Return the [X, Y] coordinate for the center point of the cell that contains the specified text.  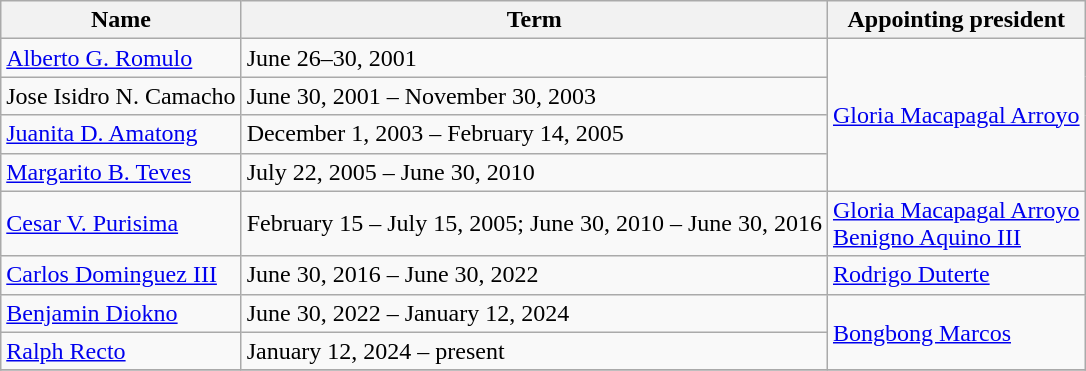
Name [121, 20]
July 22, 2005 – June 30, 2010 [534, 172]
June 26–30, 2001 [534, 58]
February 15 – July 15, 2005; June 30, 2010 – June 30, 2016 [534, 224]
June 30, 2001 – November 30, 2003 [534, 96]
Alberto G. Romulo [121, 58]
June 30, 2022 – January 12, 2024 [534, 313]
Jose Isidro N. Camacho [121, 96]
Rodrigo Duterte [956, 275]
June 30, 2016 – June 30, 2022 [534, 275]
Benjamin Diokno [121, 313]
Cesar V. Purisima [121, 224]
Margarito B. Teves [121, 172]
Term [534, 20]
January 12, 2024 – present [534, 351]
Appointing president [956, 20]
December 1, 2003 – February 14, 2005 [534, 134]
Bongbong Marcos [956, 332]
Gloria Macapagal Arroyo [956, 115]
Gloria Macapagal ArroyoBenigno Aquino III [956, 224]
Carlos Dominguez III [121, 275]
Ralph Recto [121, 351]
Juanita D. Amatong [121, 134]
